Extract the (x, y) coordinate from the center of the cell holding the provided text.  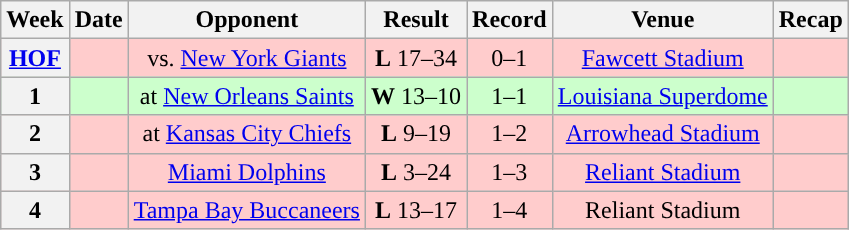
vs. New York Giants (246, 58)
Tampa Bay Buccaneers (246, 210)
4 (35, 210)
3 (35, 172)
Fawcett Stadium (662, 58)
Record (510, 20)
L 3–24 (416, 172)
Opponent (246, 20)
L 17–34 (416, 58)
Recap (810, 20)
Date (98, 20)
Arrowhead Stadium (662, 134)
Result (416, 20)
0–1 (510, 58)
1 (35, 96)
1–1 (510, 96)
1–4 (510, 210)
L 13–17 (416, 210)
1–2 (510, 134)
HOF (35, 58)
1–3 (510, 172)
L 9–19 (416, 134)
2 (35, 134)
Week (35, 20)
at New Orleans Saints (246, 96)
Miami Dolphins (246, 172)
at Kansas City Chiefs (246, 134)
Louisiana Superdome (662, 96)
W 13–10 (416, 96)
Venue (662, 20)
